From the cell containing the given text, extract its center point as [x, y] coordinate. 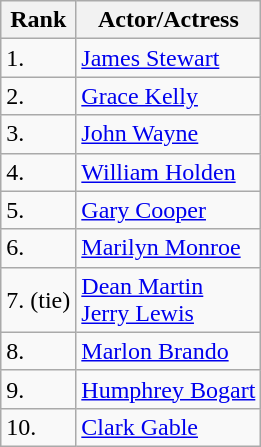
6. [38, 248]
1. [38, 58]
2. [38, 96]
William Holden [168, 172]
10. [38, 427]
Dean MartinJerry Lewis [168, 300]
Marlon Brando [168, 351]
Grace Kelly [168, 96]
Rank [38, 20]
James Stewart [168, 58]
8. [38, 351]
Clark Gable [168, 427]
9. [38, 389]
7. (tie) [38, 300]
John Wayne [168, 134]
Gary Cooper [168, 210]
4. [38, 172]
Marilyn Monroe [168, 248]
Humphrey Bogart [168, 389]
Actor/Actress [168, 20]
3. [38, 134]
5. [38, 210]
